Determine the [X, Y] coordinate at the center of the cell enclosing the given text.  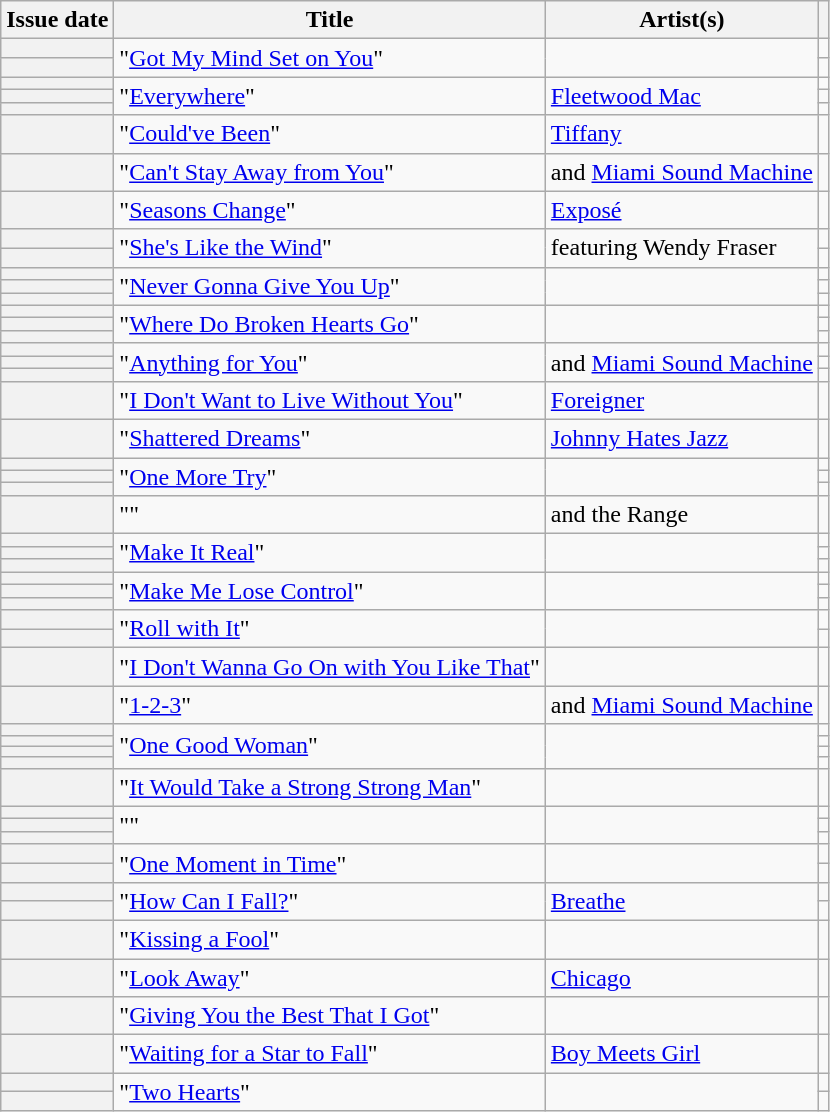
"She's Like the Wind" [330, 248]
and the Range [682, 515]
Fleetwood Mac [682, 96]
"Roll with It" [330, 629]
Chicago [682, 977]
Boy Meets Girl [682, 1054]
"Make Me Lose Control" [330, 591]
"Could've Been" [330, 134]
"Make It Real" [330, 553]
Johnny Hates Jazz [682, 438]
"Everywhere" [330, 96]
"It Would Take a Strong Strong Man" [330, 787]
Artist(s) [682, 20]
"Got My Mind Set on You" [330, 58]
Breathe [682, 901]
Issue date [58, 20]
"Seasons Change" [330, 210]
"One Moment in Time" [330, 863]
"How Can I Fall?" [330, 901]
"I Don't Want to Live Without You" [330, 400]
Foreigner [682, 400]
"Where Do Broken Hearts Go" [330, 324]
Tiffany [682, 134]
"Can't Stay Away from You" [330, 172]
"1-2-3" [330, 705]
"I Don't Wanna Go On with You Like That" [330, 667]
Exposé [682, 210]
"One Good Woman" [330, 746]
"Never Gonna Give You Up" [330, 286]
"Two Hearts" [330, 1092]
"One More Try" [330, 477]
"Waiting for a Star to Fall" [330, 1054]
featuring Wendy Fraser [682, 248]
"Kissing a Fool" [330, 939]
Title [330, 20]
"Shattered Dreams" [330, 438]
"Anything for You" [330, 362]
"Look Away" [330, 977]
"Giving You the Best That I Got" [330, 1016]
